Output the (x, y) coordinate of the center of the cell containing the given text.  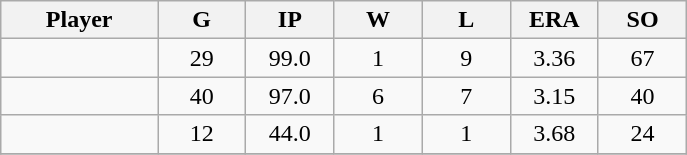
ERA (554, 20)
Player (80, 20)
44.0 (290, 134)
24 (642, 134)
7 (466, 96)
SO (642, 20)
9 (466, 58)
W (378, 20)
L (466, 20)
3.36 (554, 58)
12 (202, 134)
67 (642, 58)
3.68 (554, 134)
99.0 (290, 58)
3.15 (554, 96)
97.0 (290, 96)
IP (290, 20)
6 (378, 96)
G (202, 20)
29 (202, 58)
